Locate the cell with the specified text and output its [x, y] center coordinate. 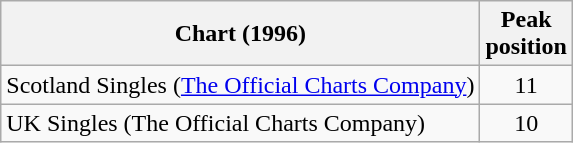
UK Singles (The Official Charts Company) [240, 123]
11 [526, 85]
Scotland Singles (The Official Charts Company) [240, 85]
Chart (1996) [240, 34]
10 [526, 123]
Peakposition [526, 34]
